Capture the cell that displays the provided text and extract its [x, y] central coordinate. 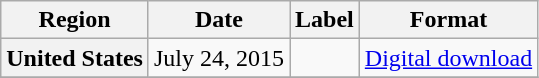
Region [75, 20]
Label [325, 20]
Digital download [448, 58]
July 24, 2015 [218, 58]
United States [75, 58]
Format [448, 20]
Date [218, 20]
